From the cell containing the given text, extract its center point as [x, y] coordinate. 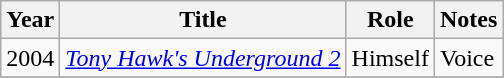
2004 [30, 58]
Tony Hawk's Underground 2 [203, 58]
Year [30, 20]
Notes [468, 20]
Role [390, 20]
Voice [468, 58]
Himself [390, 58]
Title [203, 20]
